Detect which cell encompasses the target text, then output its (x, y) center coordinate. 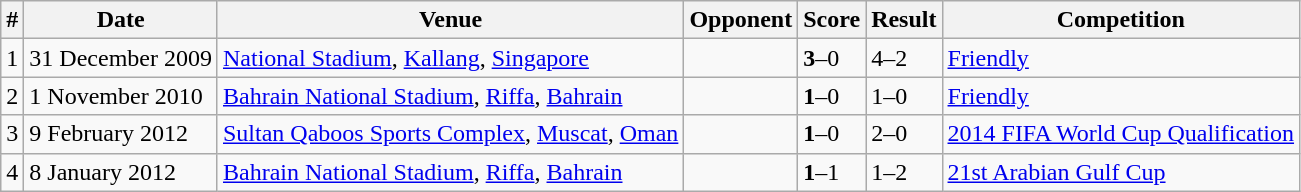
2–0 (904, 134)
# (12, 20)
9 February 2012 (121, 134)
3 (12, 134)
1–2 (904, 172)
Date (121, 20)
Venue (450, 20)
2 (12, 96)
31 December 2009 (121, 58)
2014 FIFA World Cup Qualification (1121, 134)
4 (12, 172)
National Stadium, Kallang, Singapore (450, 58)
Opponent (741, 20)
3–0 (832, 58)
Score (832, 20)
8 January 2012 (121, 172)
Result (904, 20)
21st Arabian Gulf Cup (1121, 172)
Sultan Qaboos Sports Complex, Muscat, Oman (450, 134)
4–2 (904, 58)
1–1 (832, 172)
1 November 2010 (121, 96)
1 (12, 58)
Competition (1121, 20)
